Determine the [x, y] coordinate at the center of the cell enclosing the given text.  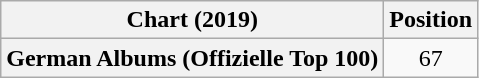
Chart (2019) [192, 20]
German Albums (Offizielle Top 100) [192, 58]
67 [431, 58]
Position [431, 20]
